Locate the cell with the specified text and output its (x, y) center coordinate. 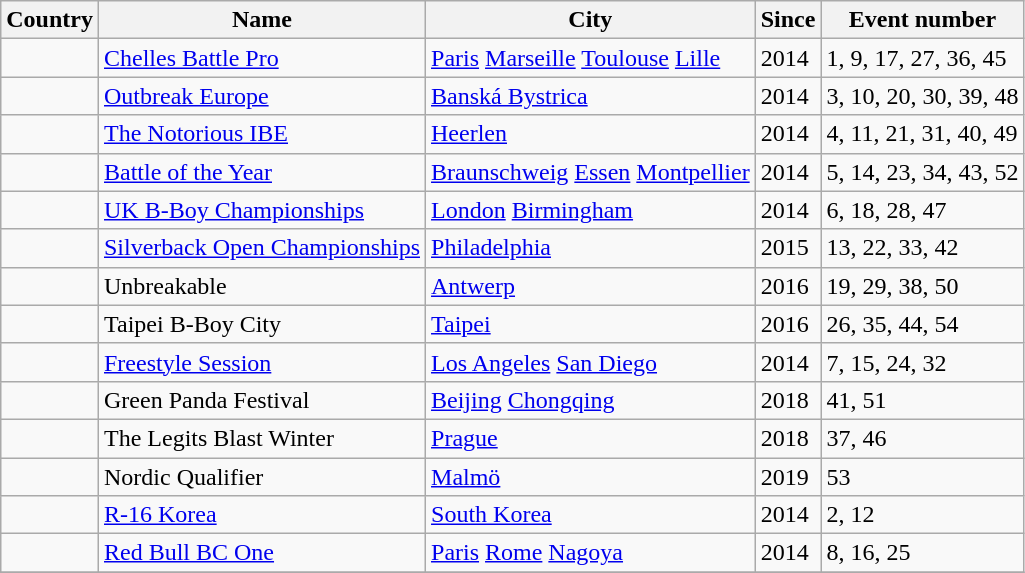
Malmö (591, 477)
Event number (922, 20)
13, 22, 33, 42 (922, 248)
Red Bull BC One (262, 553)
Paris Rome Nagoya (591, 553)
2, 12 (922, 515)
Prague (591, 438)
Taipei (591, 324)
Taipei B-Boy City (262, 324)
8, 16, 25 (922, 553)
Since (788, 20)
Green Panda Festival (262, 400)
UK B-Boy Championships (262, 210)
Los Angeles San Diego (591, 362)
Braunschweig Essen Montpellier (591, 172)
London Birmingham (591, 210)
6, 18, 28, 47 (922, 210)
37, 46 (922, 438)
3, 10, 20, 30, 39, 48 (922, 96)
Unbreakable (262, 286)
Battle of the Year (262, 172)
5, 14, 23, 34, 43, 52 (922, 172)
53 (922, 477)
Banská Bystrica (591, 96)
Silverback Open Championships (262, 248)
Chelles Battle Pro (262, 58)
7, 15, 24, 32 (922, 362)
South Korea (591, 515)
R-16 Korea (262, 515)
1, 9, 17, 27, 36, 45 (922, 58)
Country (50, 20)
Nordic Qualifier (262, 477)
Name (262, 20)
Outbreak Europe (262, 96)
City (591, 20)
Freestyle Session (262, 362)
Philadelphia (591, 248)
Antwerp (591, 286)
4, 11, 21, 31, 40, 49 (922, 134)
The Notorious IBE (262, 134)
26, 35, 44, 54 (922, 324)
Paris Marseille Toulouse Lille (591, 58)
Heerlen (591, 134)
19, 29, 38, 50 (922, 286)
The Legits Blast Winter (262, 438)
2019 (788, 477)
Beijing Chongqing (591, 400)
2015 (788, 248)
41, 51 (922, 400)
